Detect which cell encompasses the target text, then output its (X, Y) center coordinate. 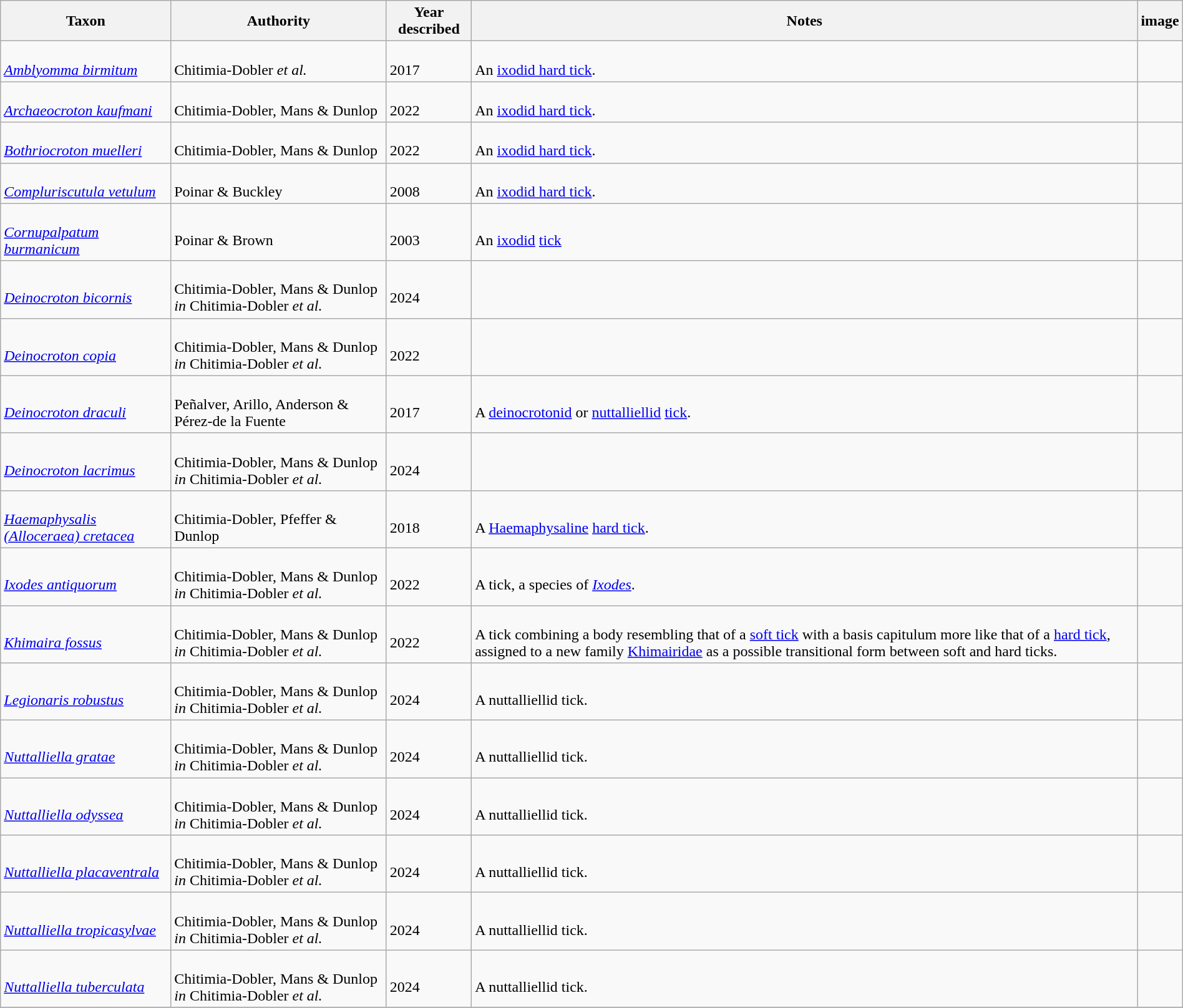
Nuttalliella tropicasylvae (86, 921)
Authority (279, 21)
Notes (805, 21)
Year described (429, 21)
An ixodid tick (805, 232)
Peñalver, Arillo, Anderson & Pérez-de la Fuente (279, 404)
Archaeocroton kaufmani (86, 102)
Bothriocroton muelleri (86, 142)
Nuttalliella odyssea (86, 807)
Nuttalliella gratae (86, 749)
A tick, a species of Ixodes. (805, 576)
Nuttalliella tuberculata (86, 979)
Deinocroton draculi (86, 404)
Poinar & Buckley (279, 183)
Nuttalliella placaventrala (86, 864)
Chitimia-Dobler, Pfeffer & Dunlop (279, 519)
image (1160, 21)
Legionaris robustus (86, 692)
Taxon (86, 21)
Ixodes antiquorum (86, 576)
Chitimia-Dobler et al. (279, 61)
A Haemaphysaline hard tick. (805, 519)
Amblyomma birmitum (86, 61)
Cornupalpatum burmanicum (86, 232)
Poinar & Brown (279, 232)
2018 (429, 519)
Deinocroton lacrimus (86, 462)
Compluriscutula vetulum (86, 183)
A deinocrotonid or nuttalliellid tick. (805, 404)
Khimaira fossus (86, 634)
Deinocroton copia (86, 347)
Haemaphysalis (Alloceraea) cretacea (86, 519)
2008 (429, 183)
2003 (429, 232)
Deinocroton bicornis (86, 289)
